Capture the cell that displays the provided text and extract its [x, y] central coordinate. 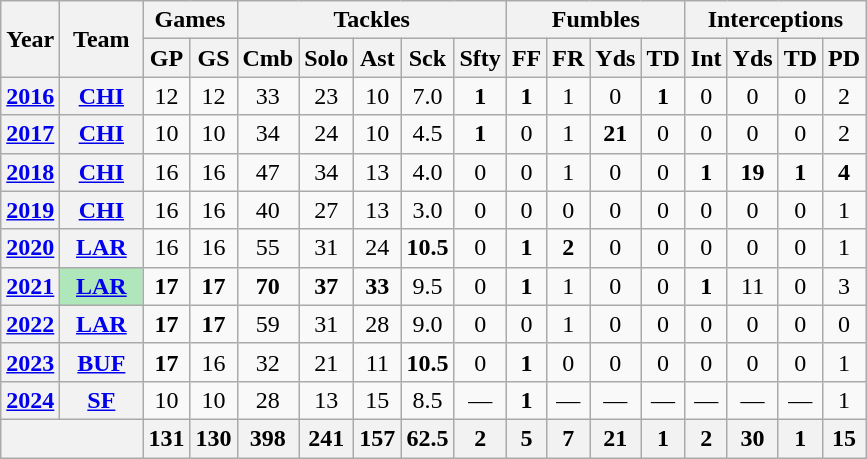
130 [214, 438]
2021 [30, 286]
2024 [30, 400]
Sck [428, 58]
55 [268, 248]
62.5 [428, 438]
2017 [30, 134]
37 [326, 286]
40 [268, 210]
FF [526, 58]
8.5 [428, 400]
32 [268, 362]
SF [102, 400]
Int [706, 58]
7.0 [428, 96]
30 [752, 438]
2016 [30, 96]
4 [844, 172]
4.5 [428, 134]
27 [326, 210]
2023 [30, 362]
241 [326, 438]
19 [752, 172]
FR [568, 58]
70 [268, 286]
Cmb [268, 58]
9.0 [428, 324]
59 [268, 324]
Solo [326, 58]
3.0 [428, 210]
PD [844, 58]
Sfty [480, 58]
GS [214, 58]
47 [268, 172]
7 [568, 438]
Tackles [372, 20]
2018 [30, 172]
2019 [30, 210]
BUF [102, 362]
Year [30, 39]
2022 [30, 324]
5 [526, 438]
Team [102, 39]
4.0 [428, 172]
131 [166, 438]
23 [326, 96]
398 [268, 438]
Fumbles [596, 20]
GP [166, 58]
Interceptions [775, 20]
Ast [378, 58]
Games [190, 20]
3 [844, 286]
9.5 [428, 286]
157 [378, 438]
2020 [30, 248]
